Detect which cell encompasses the target text, then output its (X, Y) center coordinate. 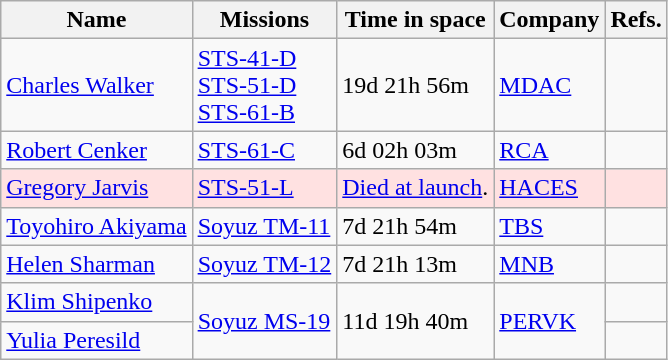
Time in space (416, 20)
Yulia Peresild (96, 340)
RCA (550, 150)
Charles Walker (96, 85)
HACES (550, 188)
STS-51-L (264, 188)
7d 21h 54m (416, 226)
TBS (550, 226)
Soyuz TM-11 (264, 226)
Missions (264, 20)
Robert Cenker (96, 150)
Soyuz MS-19 (264, 321)
Klim Shipenko (96, 302)
Died at launch. (416, 188)
PERVK (550, 321)
Toyohiro Akiyama (96, 226)
Name (96, 20)
7d 21h 13m (416, 264)
Soyuz TM-12 (264, 264)
6d 02h 03m (416, 150)
MNB (550, 264)
11d 19h 40m (416, 321)
STS-41-D STS-51-D STS-61-B (264, 85)
Helen Sharman (96, 264)
Refs. (636, 20)
MDAC (550, 85)
19d 21h 56m (416, 85)
Company (550, 20)
STS-61-C (264, 150)
Gregory Jarvis (96, 188)
